Return the (X, Y) coordinate for the center point of the cell that contains the specified text.  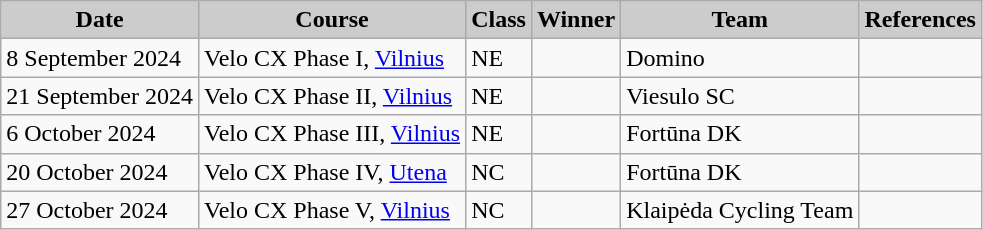
21 September 2024 (100, 96)
Date (100, 20)
References (920, 20)
Velo CX Phase V, Vilnius (332, 210)
20 October 2024 (100, 172)
27 October 2024 (100, 210)
8 September 2024 (100, 58)
6 October 2024 (100, 134)
Velo CX Phase III, Vilnius (332, 134)
Team (740, 20)
Domino (740, 58)
Viesulo SC (740, 96)
Velo CX Phase IV, Utena (332, 172)
Course (332, 20)
Winner (576, 20)
Velo CX Phase II, Vilnius (332, 96)
Klaipėda Cycling Team (740, 210)
Velo CX Phase I, Vilnius (332, 58)
Class (499, 20)
